Locate the cell with the specified text and output its (x, y) center coordinate. 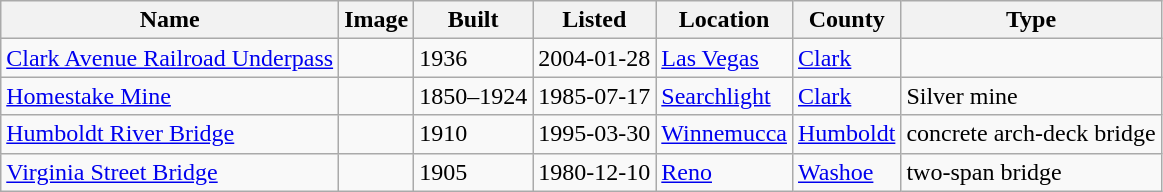
County (846, 20)
Homestake Mine (170, 96)
Clark Avenue Railroad Underpass (170, 58)
1910 (474, 134)
Built (474, 20)
1980-12-10 (594, 172)
two-span bridge (1031, 172)
Type (1031, 20)
Reno (724, 172)
Winnemucca (724, 134)
2004-01-28 (594, 58)
Washoe (846, 172)
Las Vegas (724, 58)
1850–1924 (474, 96)
Searchlight (724, 96)
1936 (474, 58)
Location (724, 20)
Listed (594, 20)
1905 (474, 172)
concrete arch-deck bridge (1031, 134)
Silver mine (1031, 96)
Image (376, 20)
Name (170, 20)
1985-07-17 (594, 96)
Virginia Street Bridge (170, 172)
1995-03-30 (594, 134)
Humboldt River Bridge (170, 134)
Humboldt (846, 134)
